Find where the given text appears and provide that cell's center as [x, y] coordinate. 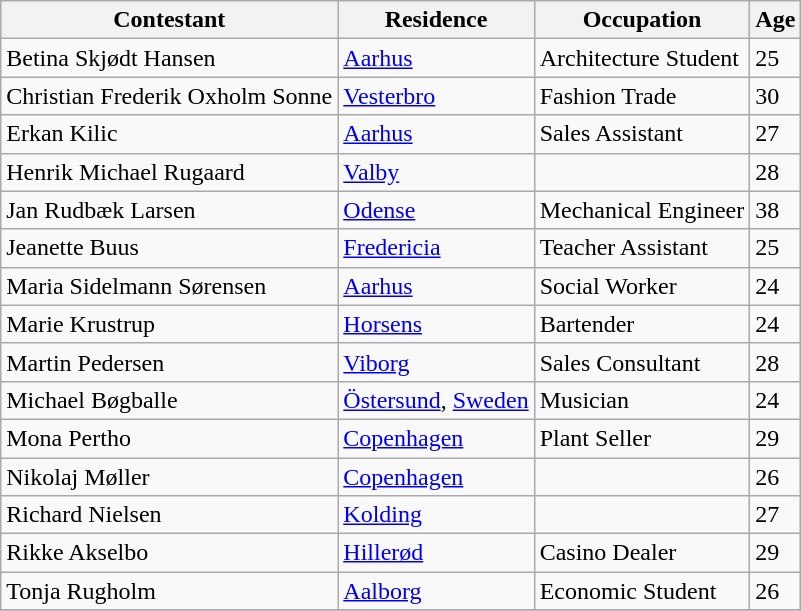
Christian Frederik Oxholm Sonne [170, 96]
Age [776, 20]
30 [776, 96]
Fredericia [436, 248]
Hillerød [436, 553]
Vesterbro [436, 96]
Jan Rudbæk Larsen [170, 210]
Plant Seller [642, 438]
Tonja Rugholm [170, 591]
38 [776, 210]
Fashion Trade [642, 96]
Henrik Michael Rugaard [170, 172]
Mona Pertho [170, 438]
Architecture Student [642, 58]
Mechanical Engineer [642, 210]
Occupation [642, 20]
Sales Assistant [642, 134]
Aalborg [436, 591]
Viborg [436, 362]
Musician [642, 400]
Erkan Kilic [170, 134]
Michael Bøgballe [170, 400]
Economic Student [642, 591]
Maria Sidelmann Sørensen [170, 286]
Sales Consultant [642, 362]
Östersund, Sweden [436, 400]
Bartender [642, 324]
Richard Nielsen [170, 515]
Nikolaj Møller [170, 477]
Betina Skjødt Hansen [170, 58]
Residence [436, 20]
Marie Krustrup [170, 324]
Social Worker [642, 286]
Casino Dealer [642, 553]
Valby [436, 172]
Horsens [436, 324]
Contestant [170, 20]
Odense [436, 210]
Kolding [436, 515]
Rikke Akselbo [170, 553]
Teacher Assistant [642, 248]
Jeanette Buus [170, 248]
Martin Pedersen [170, 362]
